Search for the cell housing the specified text and yield its [x, y] center coordinate. 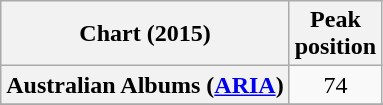
Peak position [335, 34]
Chart (2015) [145, 34]
Australian Albums (ARIA) [145, 85]
74 [335, 85]
